Provide the [X, Y] coordinate of the cell's center where the given text is located.  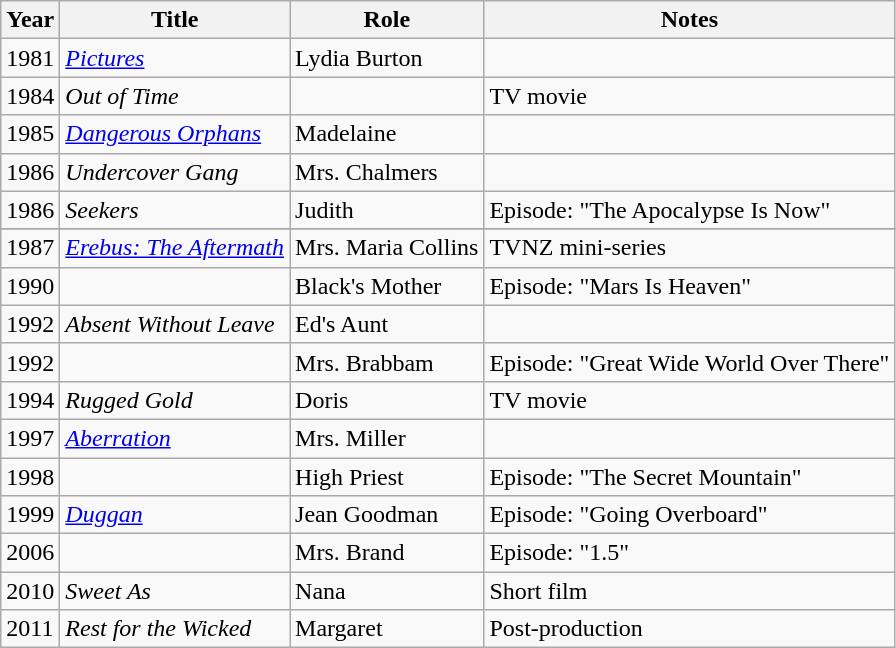
High Priest [387, 477]
Episode: "The Secret Mountain" [690, 477]
Rest for the Wicked [175, 629]
Erebus: The Aftermath [175, 248]
Mrs. Maria Collins [387, 248]
Absent Without Leave [175, 324]
Title [175, 20]
Short film [690, 591]
Margaret [387, 629]
Rugged Gold [175, 400]
Ed's Aunt [387, 324]
1984 [30, 96]
Mrs. Miller [387, 438]
Mrs. Brabbam [387, 362]
Black's Mother [387, 286]
Episode: "Going Overboard" [690, 515]
Jean Goodman [387, 515]
Mrs. Chalmers [387, 172]
Pictures [175, 58]
1990 [30, 286]
Undercover Gang [175, 172]
2011 [30, 629]
Judith [387, 210]
1987 [30, 248]
Episode: "1.5" [690, 553]
Episode: "Mars Is Heaven" [690, 286]
Doris [387, 400]
Dangerous Orphans [175, 134]
Out of Time [175, 96]
1997 [30, 438]
Year [30, 20]
1994 [30, 400]
Post-production [690, 629]
Madelaine [387, 134]
Episode: "Great Wide World Over There" [690, 362]
Notes [690, 20]
2010 [30, 591]
1999 [30, 515]
1985 [30, 134]
1998 [30, 477]
Role [387, 20]
Aberration [175, 438]
Lydia Burton [387, 58]
TVNZ mini-series [690, 248]
Episode: "The Apocalypse Is Now" [690, 210]
Duggan [175, 515]
Mrs. Brand [387, 553]
Nana [387, 591]
2006 [30, 553]
Sweet As [175, 591]
1981 [30, 58]
Seekers [175, 210]
